Identify which cell holds the provided text, then report its (X, Y) central coordinate. 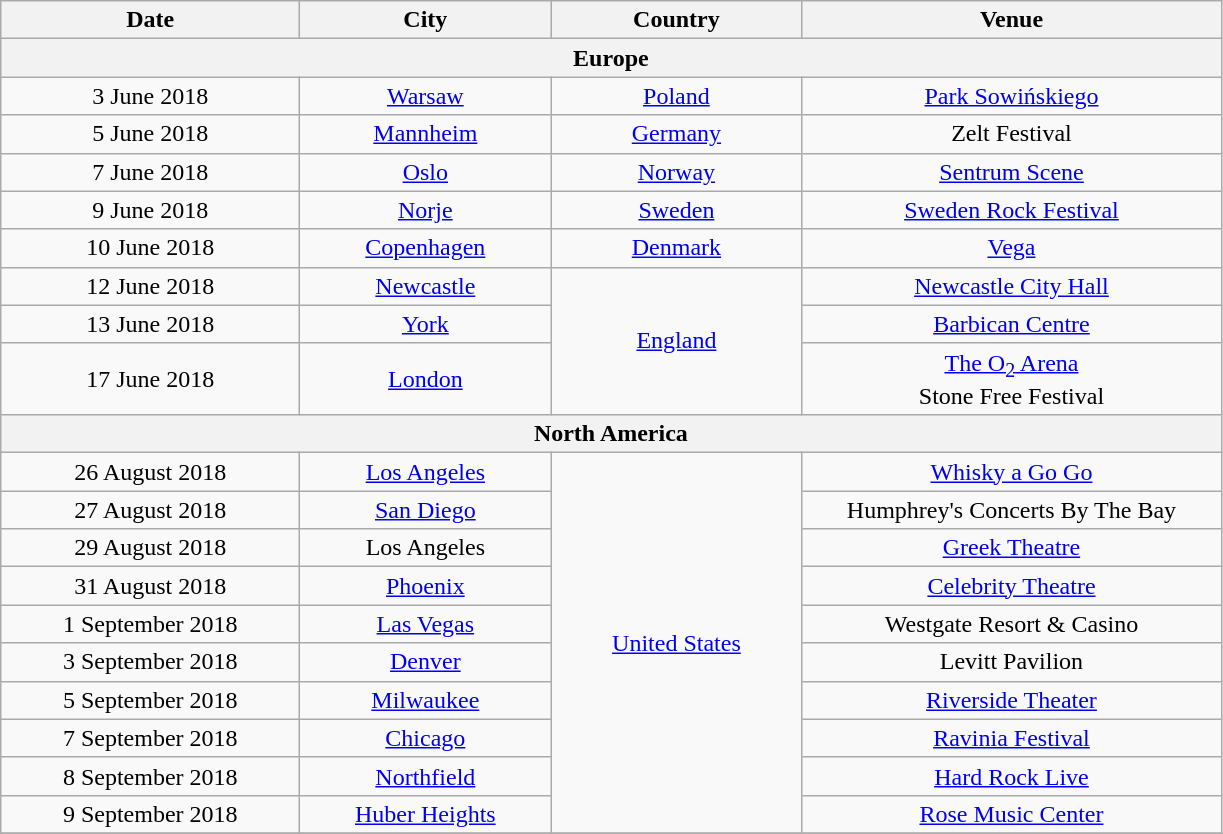
Date (150, 20)
7 September 2018 (150, 738)
10 June 2018 (150, 248)
Europe (611, 58)
5 June 2018 (150, 134)
29 August 2018 (150, 548)
Norway (676, 172)
1 September 2018 (150, 624)
Denver (426, 662)
North America (611, 434)
Whisky a Go Go (1012, 472)
17 June 2018 (150, 378)
England (676, 340)
Huber Heights (426, 814)
Hard Rock Live (1012, 776)
Sweden (676, 210)
31 August 2018 (150, 586)
3 June 2018 (150, 96)
Copenhagen (426, 248)
Humphrey's Concerts By The Bay (1012, 510)
Westgate Resort & Casino (1012, 624)
Milwaukee (426, 700)
Newcastle City Hall (1012, 286)
The O2 ArenaStone Free Festival (1012, 378)
Northfield (426, 776)
Country (676, 20)
5 September 2018 (150, 700)
3 September 2018 (150, 662)
Poland (676, 96)
York (426, 324)
London (426, 378)
Zelt Festival (1012, 134)
Norje (426, 210)
Levitt Pavilion (1012, 662)
9 September 2018 (150, 814)
Warsaw (426, 96)
13 June 2018 (150, 324)
7 June 2018 (150, 172)
12 June 2018 (150, 286)
Chicago (426, 738)
Phoenix (426, 586)
26 August 2018 (150, 472)
Riverside Theater (1012, 700)
27 August 2018 (150, 510)
8 September 2018 (150, 776)
United States (676, 644)
9 June 2018 (150, 210)
Mannheim (426, 134)
Vega (1012, 248)
Oslo (426, 172)
Las Vegas (426, 624)
City (426, 20)
Germany (676, 134)
Newcastle (426, 286)
Barbican Centre (1012, 324)
Celebrity Theatre (1012, 586)
Sentrum Scene (1012, 172)
San Diego (426, 510)
Sweden Rock Festival (1012, 210)
Denmark (676, 248)
Venue (1012, 20)
Ravinia Festival (1012, 738)
Greek Theatre (1012, 548)
Rose Music Center (1012, 814)
Park Sowińskiego (1012, 96)
